Detect which cell encompasses the target text, then output its (x, y) center coordinate. 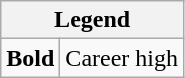
Bold (30, 58)
Legend (92, 20)
Career high (122, 58)
